Scan for the cell matching the given text and deliver its (x, y) coordinate at center. 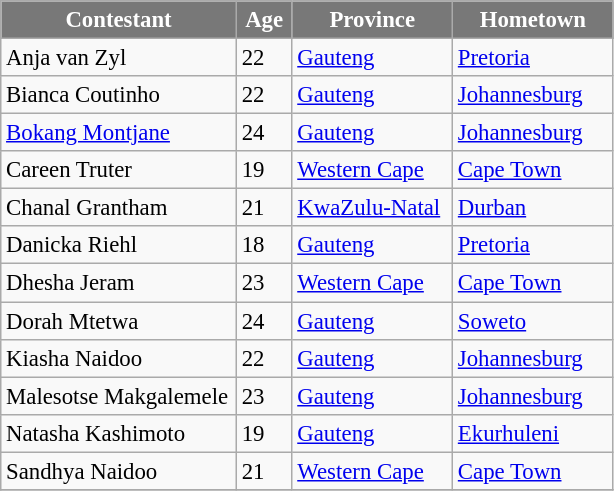
18 (264, 245)
Contestant (119, 20)
Danicka Riehl (119, 245)
Careen Truter (119, 170)
Natasha Kashimoto (119, 433)
Chanal Grantham (119, 208)
Durban (534, 208)
Dhesha Jeram (119, 283)
Bianca Coutinho (119, 95)
Soweto (534, 321)
Hometown (534, 20)
Age (264, 20)
Ekurhuleni (534, 433)
Dorah Mtetwa (119, 321)
Malesotse Makgalemele (119, 396)
Kiasha Naidoo (119, 358)
Province (372, 20)
Anja van Zyl (119, 58)
Bokang Montjane (119, 133)
Sandhya Naidoo (119, 471)
KwaZulu-Natal (372, 208)
